Scan for the cell matching the given text and deliver its [x, y] coordinate at center. 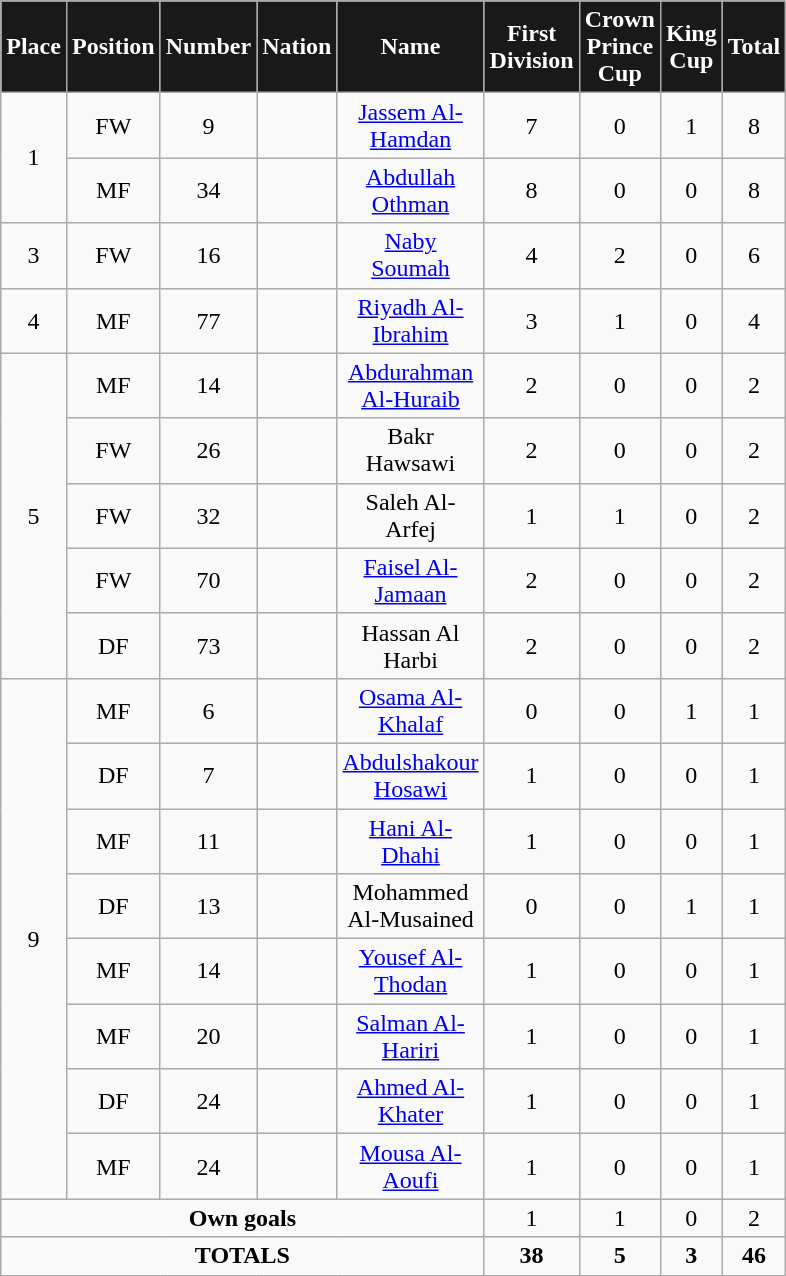
Name [410, 47]
Abdurahman Al-Huraib [410, 386]
70 [208, 580]
Jassem Al-Hamdan [410, 126]
Riyadh Al-Ibrahim [410, 320]
Mohammed Al-Musained [410, 906]
46 [754, 1256]
34 [208, 190]
Salman Al-Hariri [410, 1036]
Bakr Hawsawi [410, 450]
Hani Al-Dhahi [410, 840]
20 [208, 1036]
16 [208, 256]
Ahmed Al-Khater [410, 1102]
TOTALS [242, 1256]
Position [113, 47]
73 [208, 646]
Mousa Al-Aoufi [410, 1166]
Number [208, 47]
Own goals [242, 1218]
Nation [297, 47]
77 [208, 320]
Crown Prince Cup [620, 47]
Place [34, 47]
13 [208, 906]
38 [532, 1256]
Yousef Al-Thodan [410, 972]
Osama Al-Khalaf [410, 710]
32 [208, 516]
26 [208, 450]
King Cup [691, 47]
Saleh Al-Arfej [410, 516]
Naby Soumah [410, 256]
11 [208, 840]
Total [754, 47]
Faisel Al-Jamaan [410, 580]
Abdulshakour Hosawi [410, 776]
First Division [532, 47]
Hassan Al Harbi [410, 646]
Abdullah Othman [410, 190]
